Detect which cell encompasses the target text, then output its [x, y] center coordinate. 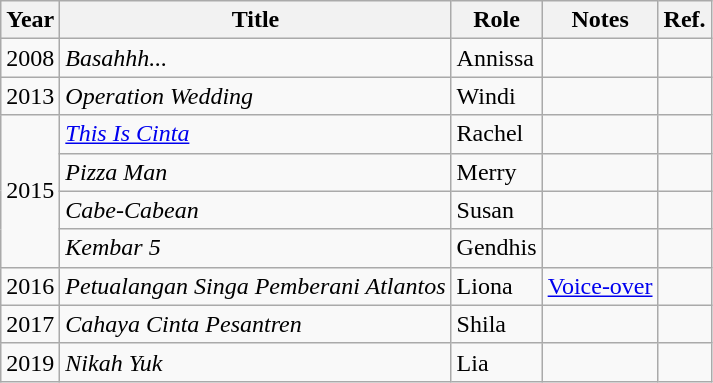
2013 [30, 96]
Shila [496, 324]
Kembar 5 [256, 248]
Pizza Man [256, 172]
Year [30, 20]
2015 [30, 191]
Voice-over [600, 286]
Liona [496, 286]
Title [256, 20]
Susan [496, 210]
Petualangan Singa Pemberani Atlantos [256, 286]
Cahaya Cinta Pesantren [256, 324]
Nikah Yuk [256, 362]
This Is Cinta [256, 134]
2008 [30, 58]
Cabe-Cabean [256, 210]
2017 [30, 324]
Operation Wedding [256, 96]
Basahhh... [256, 58]
Rachel [496, 134]
Gendhis [496, 248]
Ref. [684, 20]
Role [496, 20]
2019 [30, 362]
2016 [30, 286]
Notes [600, 20]
Windi [496, 96]
Lia [496, 362]
Annissa [496, 58]
Merry [496, 172]
